Extract the (X, Y) coordinate from the center of the cell holding the provided text.  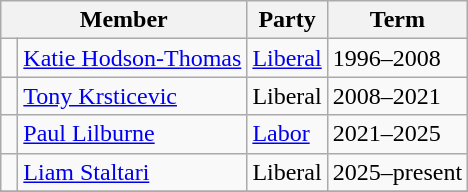
Tony Krsticevic (132, 96)
Katie Hodson-Thomas (132, 58)
2008–2021 (397, 96)
Labor (287, 134)
Party (287, 20)
Paul Lilburne (132, 134)
Member (124, 20)
Liam Staltari (132, 172)
2025–present (397, 172)
Term (397, 20)
2021–2025 (397, 134)
1996–2008 (397, 58)
